Return the (x, y) coordinate for the center point of the cell that contains the specified text.  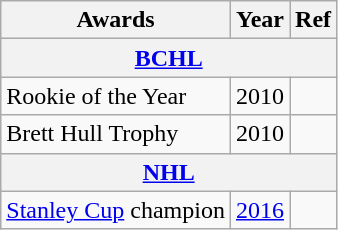
Stanley Cup champion (116, 210)
Ref (314, 20)
Brett Hull Trophy (116, 134)
NHL (169, 172)
Awards (116, 20)
Year (260, 20)
Rookie of the Year (116, 96)
2016 (260, 210)
BCHL (169, 58)
